Pinpoint the cell where the given text exists, returning its (X, Y) midpoint coordinate. 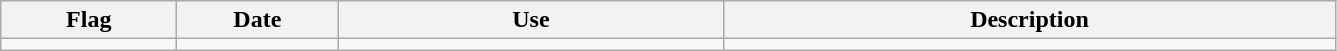
Description (1030, 20)
Flag (89, 20)
Date (258, 20)
Use (531, 20)
